Provide the [X, Y] coordinate of the cell's center where the given text is located.  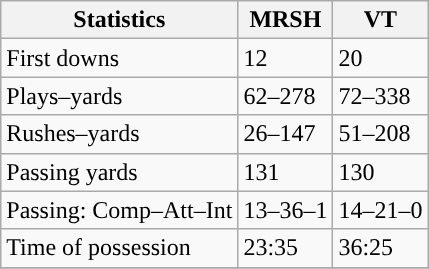
23:35 [286, 248]
130 [380, 172]
62–278 [286, 96]
36:25 [380, 248]
14–21–0 [380, 210]
Passing: Comp–Att–Int [120, 210]
26–147 [286, 134]
First downs [120, 58]
51–208 [380, 134]
MRSH [286, 20]
20 [380, 58]
Plays–yards [120, 96]
Rushes–yards [120, 134]
13–36–1 [286, 210]
72–338 [380, 96]
VT [380, 20]
131 [286, 172]
12 [286, 58]
Passing yards [120, 172]
Statistics [120, 20]
Time of possession [120, 248]
